Return the [x, y] coordinate for the center point of the cell that contains the specified text.  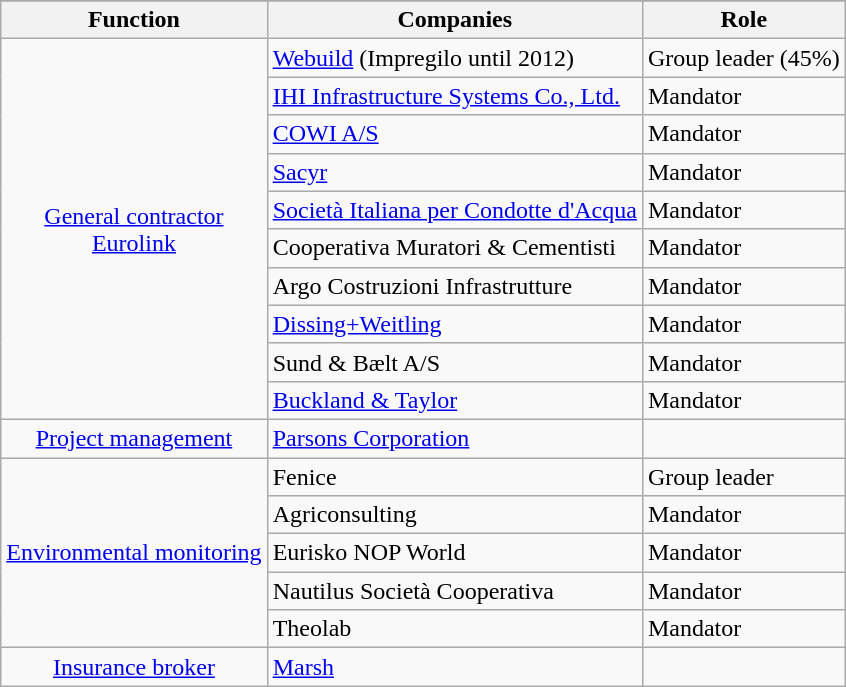
Fenice [454, 477]
COWI A/S [454, 134]
Environmental monitoring [134, 553]
Theolab [454, 629]
Group leader [744, 477]
Agriconsulting [454, 515]
Group leader (45%) [744, 58]
Companies [454, 20]
Sund & Bælt A/S [454, 362]
Webuild (Impregilo until 2012) [454, 58]
General contractor Eurolink [134, 230]
Nautilus Società Cooperativa [454, 591]
Buckland & Taylor [454, 400]
Insurance broker [134, 667]
Eurisko NOP World [454, 553]
Argo Costruzioni Infrastrutture [454, 286]
Marsh [454, 667]
Parsons Corporation [454, 438]
IHI Infrastructure Systems Co., Ltd. [454, 96]
Dissing+Weitling [454, 324]
Sacyr [454, 172]
Società Italiana per Condotte d'Acqua [454, 210]
Role [744, 20]
Project management [134, 438]
Cooperativa Muratori & Cementisti [454, 248]
Function [134, 20]
